Detect which cell encompasses the target text, then output its [X, Y] center coordinate. 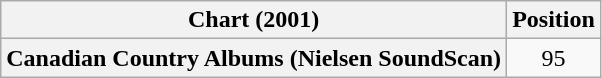
Position [554, 20]
Canadian Country Albums (Nielsen SoundScan) [254, 58]
95 [554, 58]
Chart (2001) [254, 20]
